For the text-containing cell, return its midpoint in (x, y) coordinate format. 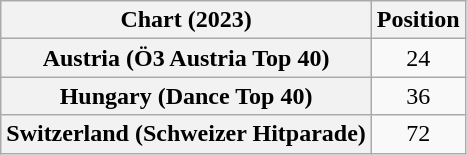
Chart (2023) (186, 20)
Austria (Ö3 Austria Top 40) (186, 58)
Position (418, 20)
Hungary (Dance Top 40) (186, 96)
Switzerland (Schweizer Hitparade) (186, 134)
24 (418, 58)
36 (418, 96)
72 (418, 134)
